For the text-containing cell, return its midpoint in (x, y) coordinate format. 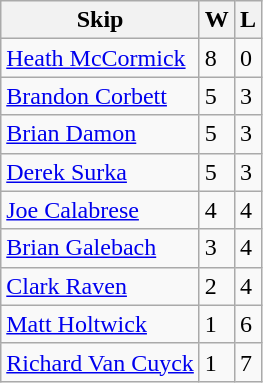
Brandon Corbett (100, 96)
Heath McCormick (100, 58)
0 (248, 58)
6 (248, 324)
Skip (100, 20)
Brian Galebach (100, 248)
8 (216, 58)
W (216, 20)
Clark Raven (100, 286)
Joe Calabrese (100, 210)
Richard Van Cuyck (100, 362)
7 (248, 362)
Derek Surka (100, 172)
Brian Damon (100, 134)
2 (216, 286)
L (248, 20)
Matt Holtwick (100, 324)
